Extract the [X, Y] coordinate from the center of the cell holding the provided text.  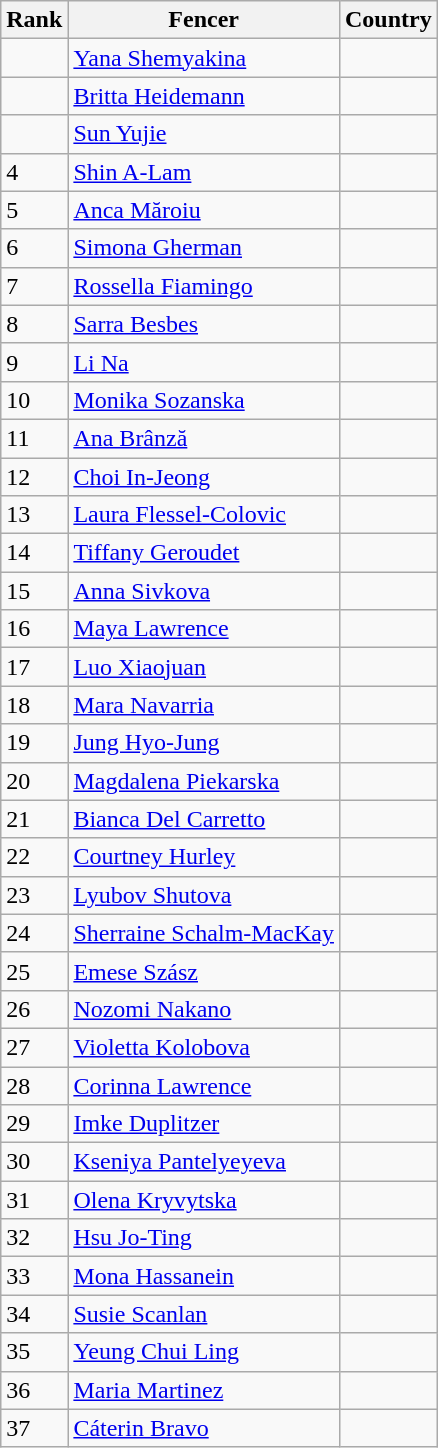
Maya Lawrence [204, 629]
33 [34, 1276]
7 [34, 286]
Yeung Chui Ling [204, 1352]
Anna Sivkova [204, 591]
6 [34, 248]
Li Na [204, 362]
27 [34, 1047]
Violetta Kolobova [204, 1047]
Kseniya Pantelyeyeva [204, 1162]
Jung Hyo-Jung [204, 743]
Maria Martinez [204, 1390]
24 [34, 933]
Rank [34, 20]
Corinna Lawrence [204, 1085]
Anca Măroiu [204, 210]
9 [34, 362]
12 [34, 477]
Sarra Besbes [204, 324]
21 [34, 819]
28 [34, 1085]
Monika Sozanska [204, 400]
29 [34, 1124]
Bianca Del Carretto [204, 819]
Yana Shemyakina [204, 58]
10 [34, 400]
31 [34, 1200]
Mara Navarria [204, 705]
11 [34, 438]
15 [34, 591]
Susie Scanlan [204, 1314]
23 [34, 895]
4 [34, 172]
Sun Yujie [204, 134]
Imke Duplitzer [204, 1124]
32 [34, 1238]
Lyubov Shutova [204, 895]
Emese Szász [204, 971]
Cáterin Bravo [204, 1428]
Olena Kryvytska [204, 1200]
Magdalena Piekarska [204, 781]
35 [34, 1352]
Simona Gherman [204, 248]
30 [34, 1162]
17 [34, 667]
Choi In-Jeong [204, 477]
20 [34, 781]
Luo Xiaojuan [204, 667]
Courtney Hurley [204, 857]
Fencer [204, 20]
16 [34, 629]
Shin A-Lam [204, 172]
5 [34, 210]
Ana Brânză [204, 438]
13 [34, 515]
Sherraine Schalm-MacKay [204, 933]
Nozomi Nakano [204, 1009]
22 [34, 857]
Britta Heidemann [204, 96]
37 [34, 1428]
19 [34, 743]
14 [34, 553]
8 [34, 324]
36 [34, 1390]
34 [34, 1314]
25 [34, 971]
18 [34, 705]
Mona Hassanein [204, 1276]
Rossella Fiamingo [204, 286]
26 [34, 1009]
Country [388, 20]
Hsu Jo-Ting [204, 1238]
Tiffany Geroudet [204, 553]
Laura Flessel-Colovic [204, 515]
